Determine the (X, Y) coordinate at the center of the cell enclosing the given text.  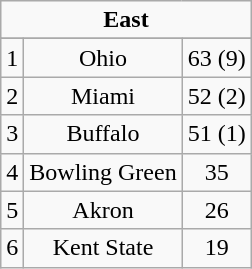
1 (12, 58)
3 (12, 134)
Akron (103, 210)
4 (12, 172)
Bowling Green (103, 172)
Ohio (103, 58)
63 (9) (216, 58)
Buffalo (103, 134)
35 (216, 172)
51 (1) (216, 134)
52 (2) (216, 96)
2 (12, 96)
26 (216, 210)
6 (12, 248)
5 (12, 210)
East (126, 20)
19 (216, 248)
Miami (103, 96)
Kent State (103, 248)
